Capture the cell that displays the provided text and extract its (X, Y) central coordinate. 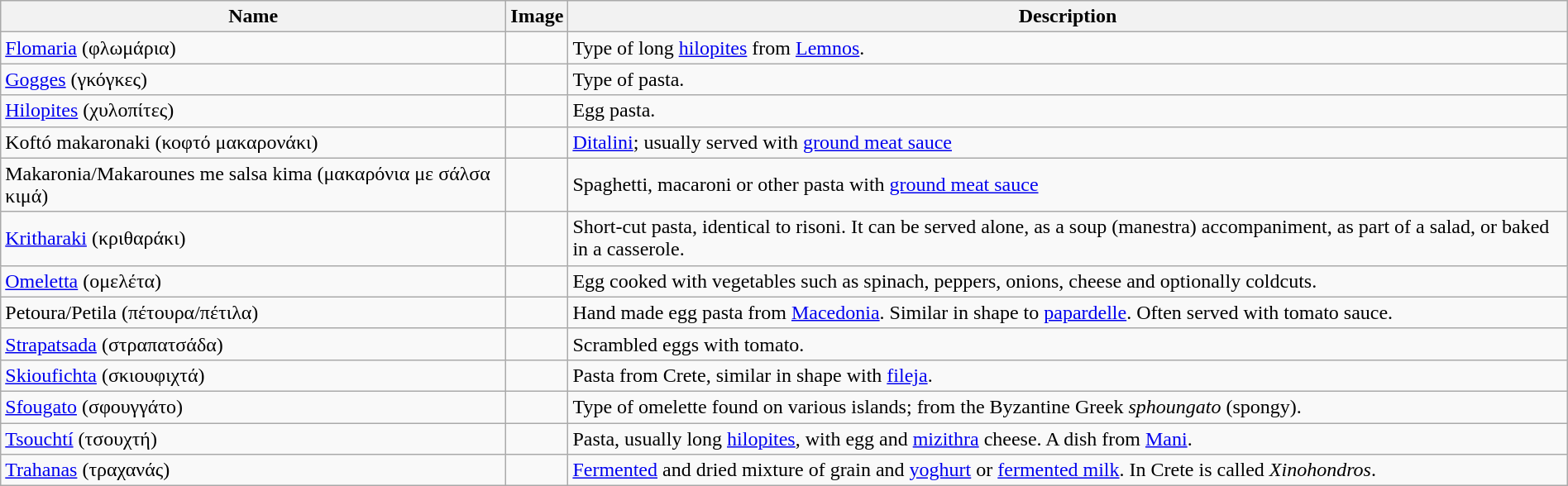
Gogges (γκόγκες) (253, 79)
Type of long hilopites from Lemnos. (1068, 48)
Type of pasta. (1068, 79)
Kritharaki (κριθαράκι) (253, 238)
Description (1068, 17)
Skioufichta (σκιουφιχτά) (253, 375)
Pasta, usually long hilopites, with egg and mizithra cheese. A dish from Mani. (1068, 439)
Flomaria (φλωμάρια) (253, 48)
Hilopites (χυλοπίτες) (253, 111)
Ditalini; usually served with ground meat sauce (1068, 142)
Scrambled eggs with tomato. (1068, 344)
Omeletta (ομελέτα) (253, 281)
Type of omelette found on various islands; from the Byzantine Greek sphoungato (spongy). (1068, 407)
Fermented and dried mixture of grain and yoghurt or fermented milk. In Crete is called Xinohondros. (1068, 470)
Petoura/Petila (πέτουρα/πέτιλα) (253, 312)
Image (538, 17)
Egg pasta. (1068, 111)
Pasta from Crete, similar in shape with fileja. (1068, 375)
Trahanas (τραχανάς) (253, 470)
Short-cut pasta, identical to risoni. It can be served alone, as a soup (manestra) accompaniment, as part of a salad, or baked in a casserole. (1068, 238)
Egg cooked with vegetables such as spinach, peppers, onions, cheese and optionally coldcuts. (1068, 281)
Name (253, 17)
Tsouchtí (τσουχτή) (253, 439)
Spaghetti, macaroni or other pasta with ground meat sauce (1068, 185)
Koftó makaronaki (κοφτό μακαρονάκι) (253, 142)
Hand made egg pasta from Macedonia. Similar in shape to papardelle. Often served with tomato sauce. (1068, 312)
Sfougato (σφουγγάτο) (253, 407)
Makaronia/Makarounes me salsa kima (μακαρόνια με σάλσα κιμά) (253, 185)
Strapatsada (στραπατσάδα) (253, 344)
